Scan for the cell matching the given text and deliver its [X, Y] coordinate at center. 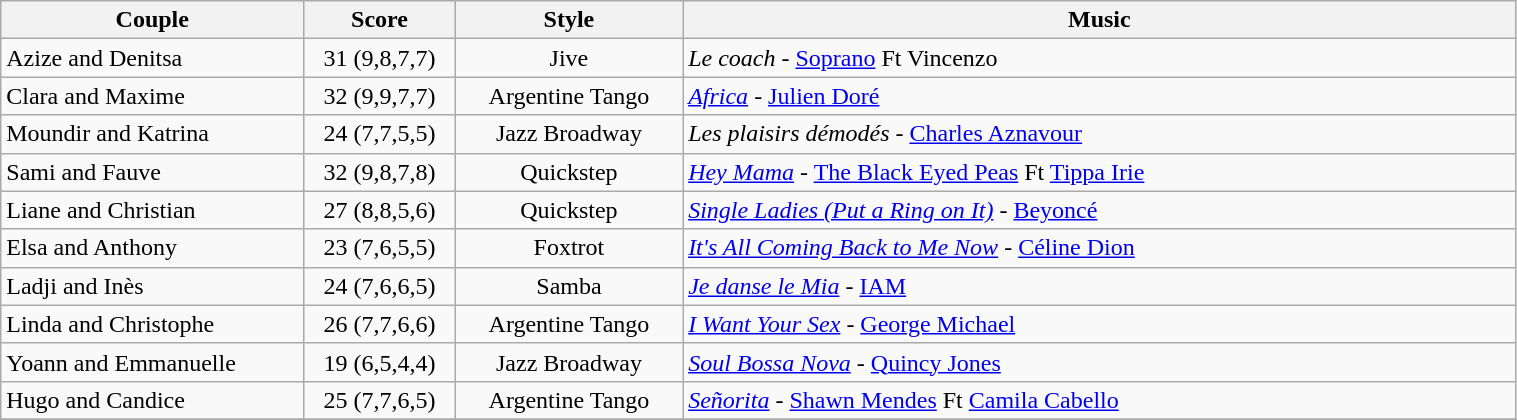
Soul Bossa Nova - Quincy Jones [1100, 362]
Score [380, 20]
Samba [568, 286]
It's All Coming Back to Me Now - Céline Dion [1100, 248]
Music [1100, 20]
Sami and Fauve [152, 172]
Africa - Julien Doré [1100, 96]
Hugo and Candice [152, 400]
Ladji and Inès [152, 286]
Jive [568, 58]
Foxtrot [568, 248]
Style [568, 20]
25 (7,7,6,5) [380, 400]
Je danse le Mia - IAM [1100, 286]
19 (6,5,4,4) [380, 362]
Hey Mama - The Black Eyed Peas Ft Tippa Irie [1100, 172]
Clara and Maxime [152, 96]
Linda and Christophe [152, 324]
Azize and Denitsa [152, 58]
Le coach - Soprano Ft Vincenzo [1100, 58]
Señorita - Shawn Mendes Ft Camila Cabello [1100, 400]
27 (8,8,5,6) [380, 210]
Les plaisirs démodés - Charles Aznavour [1100, 134]
23 (7,6,5,5) [380, 248]
26 (7,7,6,6) [380, 324]
Yoann and Emmanuelle [152, 362]
I Want Your Sex - George Michael [1100, 324]
Elsa and Anthony [152, 248]
31 (9,8,7,7) [380, 58]
Liane and Christian [152, 210]
24 (7,6,6,5) [380, 286]
24 (7,7,5,5) [380, 134]
32 (9,9,7,7) [380, 96]
Single Ladies (Put a Ring on It) - Beyoncé [1100, 210]
32 (9,8,7,8) [380, 172]
Moundir and Katrina [152, 134]
Couple [152, 20]
